Detect which cell encompasses the target text, then output its (X, Y) center coordinate. 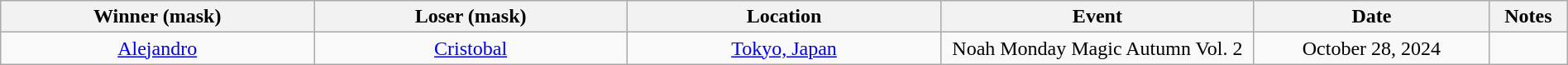
Noah Monday Magic Autumn Vol. 2 (1097, 48)
Event (1097, 17)
Cristobal (471, 48)
Tokyo, Japan (784, 48)
Location (784, 17)
October 28, 2024 (1371, 48)
Loser (mask) (471, 17)
Date (1371, 17)
Winner (mask) (157, 17)
Notes (1528, 17)
Alejandro (157, 48)
